Return the (X, Y) coordinate for the center point of the cell that contains the specified text.  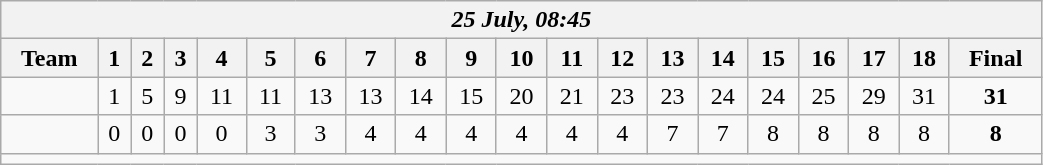
16 (823, 58)
2 (148, 58)
Team (50, 58)
12 (622, 58)
17 (874, 58)
6 (320, 58)
18 (924, 58)
21 (572, 96)
20 (521, 96)
29 (874, 96)
25 (823, 96)
25 July, 08:45 (522, 20)
Final (996, 58)
10 (521, 58)
